Extract the (X, Y) coordinate from the center of the cell holding the provided text.  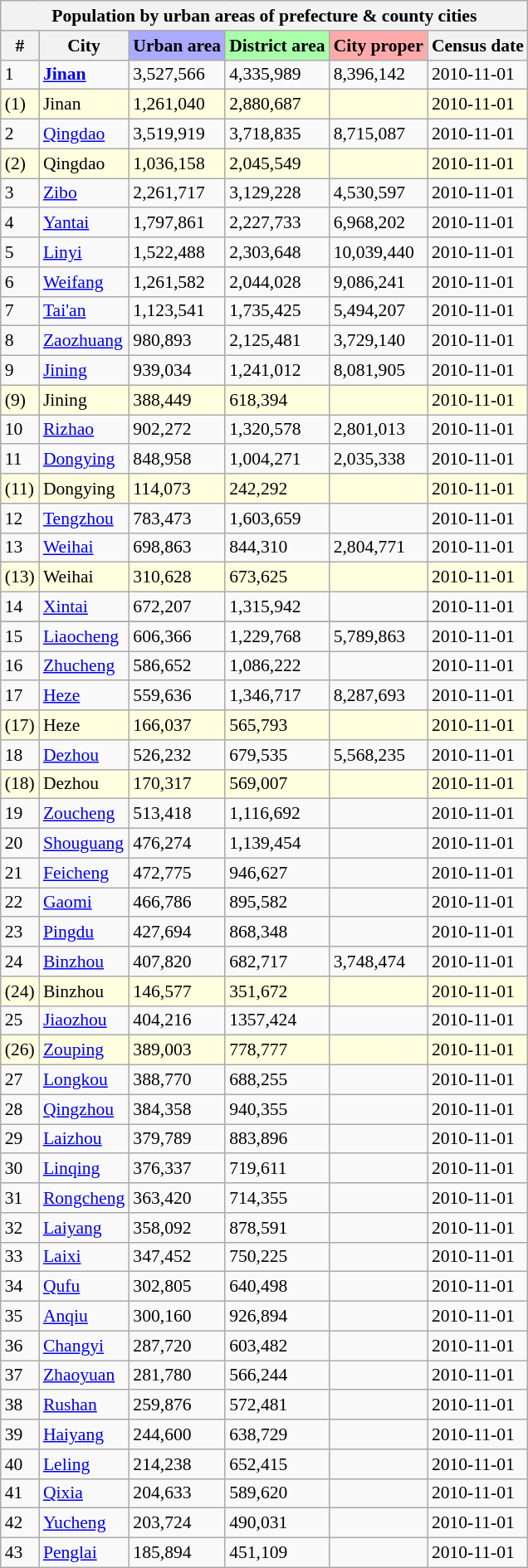
10,039,440 (379, 252)
714,355 (277, 1198)
(17) (20, 725)
388,770 (177, 1080)
8,287,693 (379, 696)
203,724 (177, 1523)
1,320,578 (277, 430)
302,805 (177, 1287)
351,672 (277, 991)
2,801,013 (379, 430)
Qixia (84, 1493)
407,820 (177, 962)
451,109 (277, 1553)
566,244 (277, 1376)
3,129,228 (277, 193)
9 (20, 371)
Rushan (84, 1405)
22 (20, 903)
926,894 (277, 1317)
Xintai (84, 607)
19 (20, 814)
4,530,597 (379, 193)
679,535 (277, 755)
35 (20, 1317)
3,748,474 (379, 962)
24 (20, 962)
1,735,425 (277, 311)
33 (20, 1257)
20 (20, 844)
(24) (20, 991)
2,044,028 (277, 282)
1,603,659 (277, 519)
1 (20, 75)
8 (20, 341)
242,292 (277, 489)
2,035,338 (379, 460)
41 (20, 1493)
618,394 (277, 400)
476,274 (177, 844)
719,611 (277, 1169)
1,123,541 (177, 311)
25 (20, 1020)
Population by urban areas of prefecture & county cities (264, 16)
Urban area (177, 46)
1,241,012 (277, 371)
2,804,771 (379, 548)
39 (20, 1434)
City proper (379, 46)
2,261,717 (177, 193)
652,415 (277, 1464)
Yucheng (84, 1523)
Zibo (84, 193)
(1) (20, 105)
490,031 (277, 1523)
287,720 (177, 1346)
5,789,863 (379, 636)
Rongcheng (84, 1198)
1,139,454 (277, 844)
1357,424 (277, 1020)
23 (20, 933)
404,216 (177, 1020)
(18) (20, 784)
Shouguang (84, 844)
5 (20, 252)
384,358 (177, 1109)
1,261,582 (177, 282)
778,777 (277, 1050)
2,125,481 (277, 341)
14 (20, 607)
6,968,202 (379, 223)
Liaocheng (84, 636)
12 (20, 519)
844,310 (277, 548)
427,694 (177, 933)
3,718,835 (277, 134)
640,498 (277, 1287)
(11) (20, 489)
166,037 (177, 725)
940,355 (277, 1109)
3,519,919 (177, 134)
146,577 (177, 991)
4 (20, 223)
603,482 (277, 1346)
358,092 (177, 1228)
(2) (20, 163)
Rizhao (84, 430)
4,335,989 (277, 75)
Changyi (84, 1346)
363,420 (177, 1198)
310,628 (177, 577)
1,315,942 (277, 607)
Census date (478, 46)
389,003 (177, 1050)
980,893 (177, 341)
18 (20, 755)
347,452 (177, 1257)
Qingzhou (84, 1109)
Zouping (84, 1050)
5,568,235 (379, 755)
3,527,566 (177, 75)
9,086,241 (379, 282)
673,625 (277, 577)
569,007 (277, 784)
300,160 (177, 1317)
379,789 (177, 1139)
Qufu (84, 1287)
185,894 (177, 1553)
Zoucheng (84, 814)
43 (20, 1553)
559,636 (177, 696)
36 (20, 1346)
2 (20, 134)
15 (20, 636)
170,317 (177, 784)
7 (20, 311)
214,238 (177, 1464)
11 (20, 460)
(26) (20, 1050)
472,775 (177, 873)
17 (20, 696)
# (20, 46)
2,880,687 (277, 105)
376,337 (177, 1169)
939,034 (177, 371)
2,303,648 (277, 252)
513,418 (177, 814)
Anqiu (84, 1317)
868,348 (277, 933)
Leling (84, 1464)
682,717 (277, 962)
281,780 (177, 1376)
34 (20, 1287)
5,494,207 (379, 311)
895,582 (277, 903)
28 (20, 1109)
526,232 (177, 755)
Zaozhuang (84, 341)
8,396,142 (379, 75)
Zhucheng (84, 666)
259,876 (177, 1405)
Longkou (84, 1080)
902,272 (177, 430)
2,227,733 (277, 223)
13 (20, 548)
29 (20, 1139)
10 (20, 430)
1,116,692 (277, 814)
114,073 (177, 489)
3 (20, 193)
638,729 (277, 1434)
698,863 (177, 548)
586,652 (177, 666)
606,366 (177, 636)
878,591 (277, 1228)
Tengzhou (84, 519)
City (84, 46)
40 (20, 1464)
Tai'an (84, 311)
Linqing (84, 1169)
848,958 (177, 460)
1,086,222 (277, 666)
688,255 (277, 1080)
Penglai (84, 1553)
Laizhou (84, 1139)
27 (20, 1080)
8,081,905 (379, 371)
38 (20, 1405)
42 (20, 1523)
37 (20, 1376)
Jiaozhou (84, 1020)
16 (20, 666)
6 (20, 282)
District area (277, 46)
572,481 (277, 1405)
3,729,140 (379, 341)
388,449 (177, 400)
Haiyang (84, 1434)
Feicheng (84, 873)
204,633 (177, 1493)
1,346,717 (277, 696)
(13) (20, 577)
30 (20, 1169)
Laiyang (84, 1228)
750,225 (277, 1257)
Pingdu (84, 933)
32 (20, 1228)
565,793 (277, 725)
589,620 (277, 1493)
1,036,158 (177, 163)
Linyi (84, 252)
Yantai (84, 223)
783,473 (177, 519)
883,896 (277, 1139)
31 (20, 1198)
946,627 (277, 873)
466,786 (177, 903)
Zhaoyuan (84, 1376)
Weifang (84, 282)
1,004,271 (277, 460)
1,229,768 (277, 636)
Laixi (84, 1257)
1,261,040 (177, 105)
(9) (20, 400)
672,207 (177, 607)
1,522,488 (177, 252)
21 (20, 873)
244,600 (177, 1434)
1,797,861 (177, 223)
2,045,549 (277, 163)
8,715,087 (379, 134)
Gaomi (84, 903)
